Extract the (X, Y) coordinate from the center of the cell holding the provided text.  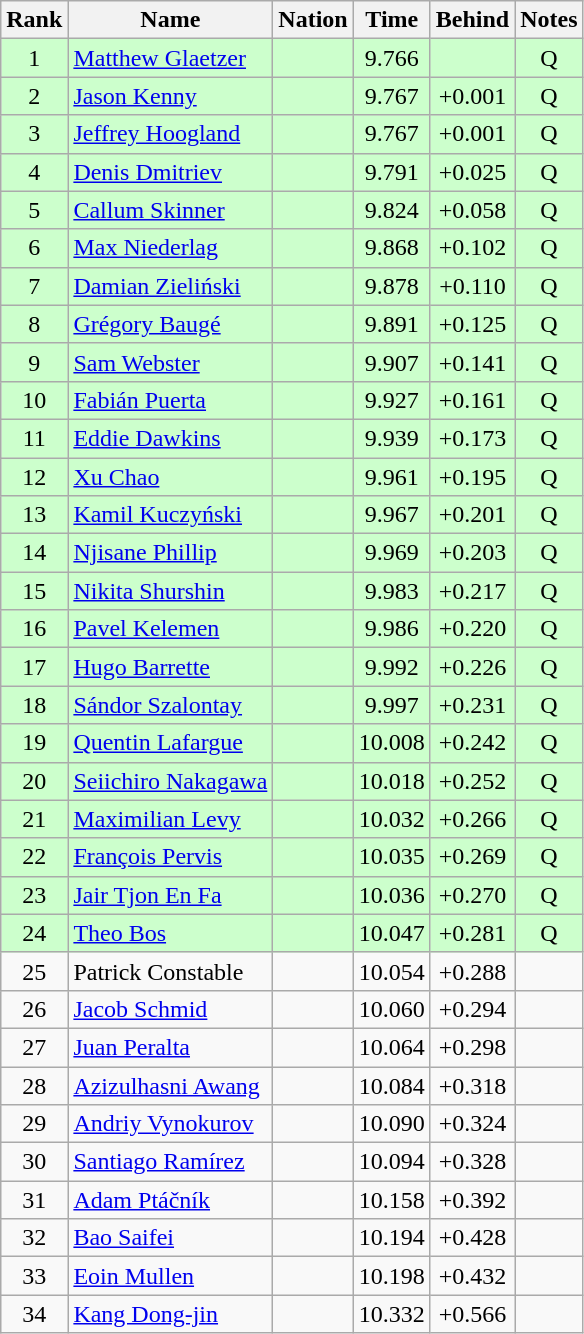
+0.566 (472, 1314)
10.198 (392, 1276)
Nation (313, 20)
Fabián Puerta (170, 400)
14 (34, 553)
+0.125 (472, 324)
+0.288 (472, 971)
Andriy Vynokurov (170, 1124)
16 (34, 629)
33 (34, 1276)
9 (34, 362)
3 (34, 134)
+0.025 (472, 172)
10.064 (392, 1047)
9.891 (392, 324)
+0.281 (472, 933)
9.766 (392, 58)
9.868 (392, 248)
Callum Skinner (170, 210)
Patrick Constable (170, 971)
9.791 (392, 172)
10.047 (392, 933)
20 (34, 781)
10.018 (392, 781)
23 (34, 895)
10.194 (392, 1238)
+0.203 (472, 553)
32 (34, 1238)
9.824 (392, 210)
25 (34, 971)
9.961 (392, 477)
+0.428 (472, 1238)
9.992 (392, 667)
30 (34, 1162)
Juan Peralta (170, 1047)
10.060 (392, 1009)
Jair Tjon En Fa (170, 895)
Bao Saifei (170, 1238)
7 (34, 286)
10.054 (392, 971)
Rank (34, 20)
22 (34, 857)
Jeffrey Hoogland (170, 134)
15 (34, 591)
9.969 (392, 553)
+0.298 (472, 1047)
29 (34, 1124)
Jason Kenny (170, 96)
17 (34, 667)
10.008 (392, 743)
+0.110 (472, 286)
Quentin Lafargue (170, 743)
+0.226 (472, 667)
2 (34, 96)
Denis Dmitriev (170, 172)
+0.270 (472, 895)
+0.294 (472, 1009)
Time (392, 20)
19 (34, 743)
10.332 (392, 1314)
34 (34, 1314)
Theo Bos (170, 933)
9.997 (392, 705)
+0.217 (472, 591)
Maximilian Levy (170, 819)
4 (34, 172)
Njisane Phillip (170, 553)
Santiago Ramírez (170, 1162)
10.036 (392, 895)
Jacob Schmid (170, 1009)
+0.432 (472, 1276)
+0.195 (472, 477)
9.878 (392, 286)
+0.269 (472, 857)
26 (34, 1009)
+0.231 (472, 705)
Kamil Kuczyński (170, 515)
+0.242 (472, 743)
+0.318 (472, 1085)
Kang Dong-jin (170, 1314)
Seiichiro Nakagawa (170, 781)
9.907 (392, 362)
10.094 (392, 1162)
Sam Webster (170, 362)
+0.201 (472, 515)
11 (34, 438)
+0.324 (472, 1124)
1 (34, 58)
Eddie Dawkins (170, 438)
Hugo Barrette (170, 667)
Max Niederlag (170, 248)
6 (34, 248)
Nikita Shurshin (170, 591)
Damian Zieliński (170, 286)
+0.220 (472, 629)
+0.266 (472, 819)
18 (34, 705)
13 (34, 515)
+0.173 (472, 438)
5 (34, 210)
Xu Chao (170, 477)
Name (170, 20)
28 (34, 1085)
10.032 (392, 819)
27 (34, 1047)
Behind (472, 20)
10 (34, 400)
24 (34, 933)
Matthew Glaetzer (170, 58)
9.927 (392, 400)
10.084 (392, 1085)
21 (34, 819)
Pavel Kelemen (170, 629)
+0.161 (472, 400)
10.090 (392, 1124)
+0.102 (472, 248)
9.967 (392, 515)
10.035 (392, 857)
31 (34, 1200)
Grégory Baugé (170, 324)
+0.141 (472, 362)
François Pervis (170, 857)
+0.058 (472, 210)
+0.328 (472, 1162)
12 (34, 477)
9.939 (392, 438)
+0.392 (472, 1200)
9.983 (392, 591)
Adam Ptáčník (170, 1200)
Sándor Szalontay (170, 705)
+0.252 (472, 781)
Azizulhasni Awang (170, 1085)
Eoin Mullen (170, 1276)
10.158 (392, 1200)
Notes (549, 20)
9.986 (392, 629)
8 (34, 324)
